Determine the (x, y) coordinate at the center of the cell enclosing the given text.  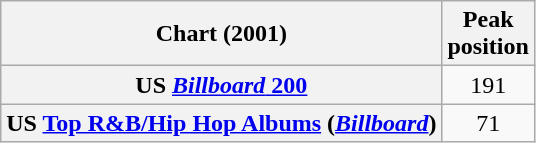
Chart (2001) (222, 34)
US Top R&B/Hip Hop Albums (Billboard) (222, 123)
Peakposition (488, 34)
71 (488, 123)
191 (488, 85)
US Billboard 200 (222, 85)
